Output the (X, Y) coordinate of the center of the cell containing the given text.  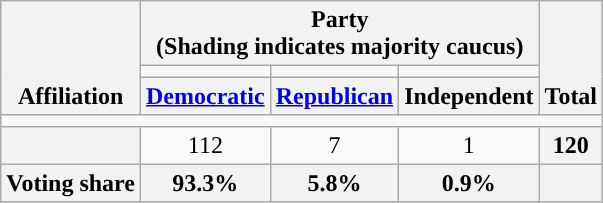
93.3% (206, 183)
Republican (334, 96)
Voting share (71, 183)
1 (469, 145)
0.9% (469, 183)
Independent (469, 96)
Party (Shading indicates majority caucus) (340, 34)
Total (571, 58)
7 (334, 145)
5.8% (334, 183)
Affiliation (71, 58)
112 (206, 145)
Democratic (206, 96)
120 (571, 145)
